Detect which cell encompasses the target text, then output its (x, y) center coordinate. 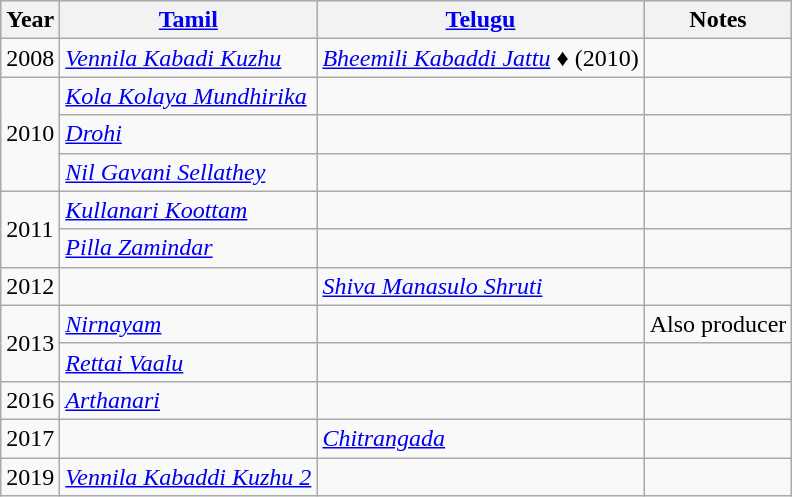
Nil Gavani Sellathey (188, 172)
Notes (718, 20)
Vennila Kabadi Kuzhu (188, 58)
2017 (30, 438)
Vennila Kabaddi Kuzhu 2 (188, 477)
Telugu (480, 20)
Chitrangada (480, 438)
2008 (30, 58)
Kola Kolaya Mundhirika (188, 96)
Drohi (188, 134)
2016 (30, 400)
Nirnayam (188, 324)
Arthanari (188, 400)
Also producer (718, 324)
2011 (30, 229)
Bheemili Kabaddi Jattu ♦ (2010) (480, 58)
2012 (30, 286)
Kullanari Koottam (188, 210)
Rettai Vaalu (188, 362)
Year (30, 20)
Shiva Manasulo Shruti (480, 286)
Pilla Zamindar (188, 248)
2013 (30, 343)
2019 (30, 477)
Tamil (188, 20)
2010 (30, 134)
